Return the [X, Y] coordinate for the center point of the cell that contains the specified text.  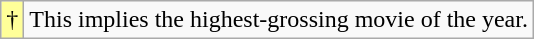
† [12, 20]
This implies the highest-grossing movie of the year. [279, 20]
